Return [X, Y] of the center of cell containing provided text 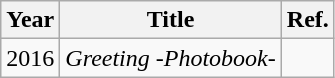
Ref. [308, 20]
Title [170, 20]
Greeting -Photobook- [170, 58]
2016 [30, 58]
Year [30, 20]
